Scan for the cell matching the given text and deliver its (x, y) coordinate at center. 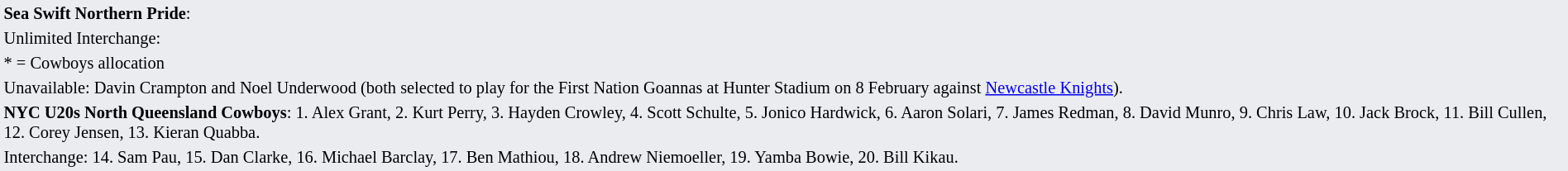
Interchange: 14. Sam Pau, 15. Dan Clarke, 16. Michael Barclay, 17. Ben Mathiou, 18. Andrew Niemoeller, 19. Yamba Bowie, 20. Bill Kikau. (784, 157)
Unlimited Interchange: (784, 38)
Sea Swift Northern Pride: (784, 13)
* = Cowboys allocation (784, 63)
